Return (x, y) of the center of cell containing provided text 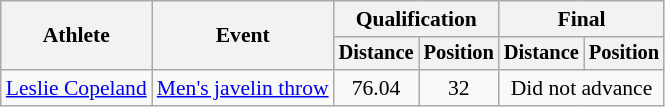
Qualification (416, 19)
Men's javelin throw (243, 88)
Did not advance (582, 88)
Leslie Copeland (76, 88)
Athlete (76, 36)
Final (582, 19)
32 (459, 88)
Event (243, 36)
76.04 (376, 88)
